Capture the cell that displays the provided text and extract its (x, y) central coordinate. 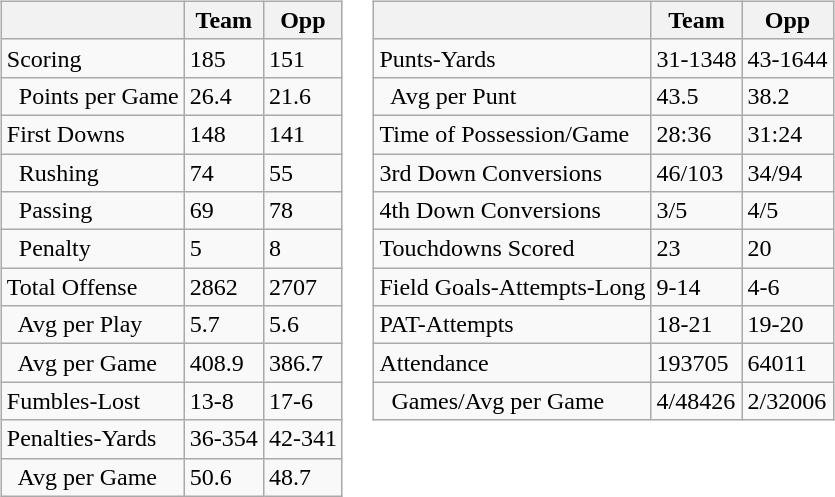
5 (224, 249)
Attendance (512, 363)
50.6 (224, 477)
34/94 (788, 173)
Penalty (92, 249)
Punts-Yards (512, 58)
31:24 (788, 134)
3rd Down Conversions (512, 173)
4/48426 (696, 401)
5.7 (224, 325)
5.6 (302, 325)
48.7 (302, 477)
4th Down Conversions (512, 211)
PAT-Attempts (512, 325)
64011 (788, 363)
2862 (224, 287)
408.9 (224, 363)
Games/Avg per Game (512, 401)
2/32006 (788, 401)
2707 (302, 287)
55 (302, 173)
Time of Possession/Game (512, 134)
386.7 (302, 363)
Field Goals-Attempts-Long (512, 287)
Rushing (92, 173)
13-8 (224, 401)
46/103 (696, 173)
3/5 (696, 211)
28:36 (696, 134)
74 (224, 173)
Points per Game (92, 96)
151 (302, 58)
193705 (696, 363)
69 (224, 211)
141 (302, 134)
43.5 (696, 96)
4-6 (788, 287)
Avg per Play (92, 325)
42-341 (302, 439)
First Downs (92, 134)
Total Offense (92, 287)
36-354 (224, 439)
21.6 (302, 96)
148 (224, 134)
38.2 (788, 96)
19-20 (788, 325)
43-1644 (788, 58)
Penalties-Yards (92, 439)
9-14 (696, 287)
8 (302, 249)
26.4 (224, 96)
23 (696, 249)
31-1348 (696, 58)
Touchdowns Scored (512, 249)
20 (788, 249)
Passing (92, 211)
17-6 (302, 401)
78 (302, 211)
Avg per Punt (512, 96)
18-21 (696, 325)
4/5 (788, 211)
185 (224, 58)
Fumbles-Lost (92, 401)
Scoring (92, 58)
